From the cell containing the given text, extract its center point as [X, Y] coordinate. 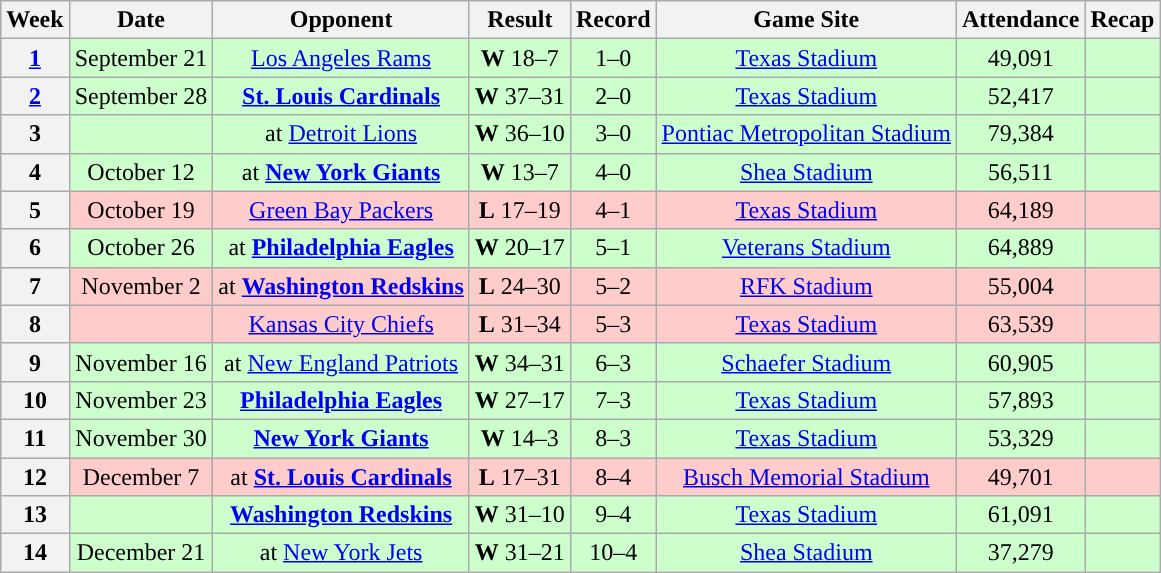
10 [35, 400]
Record [613, 20]
Los Angeles Rams [341, 58]
4–1 [613, 210]
7–3 [613, 400]
November 16 [141, 362]
Recap [1122, 20]
RFK Stadium [806, 286]
W 36–10 [520, 134]
49,701 [1020, 477]
1 [35, 58]
New York Giants [341, 438]
L 31–34 [520, 324]
13 [35, 515]
October 12 [141, 172]
October 26 [141, 248]
63,539 [1020, 324]
8–3 [613, 438]
at New York Jets [341, 553]
W 31–21 [520, 553]
Pontiac Metropolitan Stadium [806, 134]
W 27–17 [520, 400]
December 21 [141, 553]
Kansas City Chiefs [341, 324]
Veterans Stadium [806, 248]
11 [35, 438]
Game Site [806, 20]
W 37–31 [520, 96]
November 23 [141, 400]
7 [35, 286]
64,189 [1020, 210]
Busch Memorial Stadium [806, 477]
L 24–30 [520, 286]
61,091 [1020, 515]
53,329 [1020, 438]
64,889 [1020, 248]
November 2 [141, 286]
November 30 [141, 438]
5 [35, 210]
at St. Louis Cardinals [341, 477]
Green Bay Packers [341, 210]
9 [35, 362]
at Detroit Lions [341, 134]
3 [35, 134]
12 [35, 477]
Date [141, 20]
5–2 [613, 286]
at Washington Redskins [341, 286]
79,384 [1020, 134]
September 21 [141, 58]
St. Louis Cardinals [341, 96]
52,417 [1020, 96]
W 31–10 [520, 515]
W 18–7 [520, 58]
Attendance [1020, 20]
4 [35, 172]
14 [35, 553]
49,091 [1020, 58]
L 17–19 [520, 210]
4–0 [613, 172]
L 17–31 [520, 477]
60,905 [1020, 362]
6 [35, 248]
W 20–17 [520, 248]
at New York Giants [341, 172]
September 28 [141, 96]
Opponent [341, 20]
57,893 [1020, 400]
55,004 [1020, 286]
10–4 [613, 553]
December 7 [141, 477]
W 34–31 [520, 362]
6–3 [613, 362]
at Philadelphia Eagles [341, 248]
Philadelphia Eagles [341, 400]
Washington Redskins [341, 515]
2–0 [613, 96]
8–4 [613, 477]
Result [520, 20]
1–0 [613, 58]
37,279 [1020, 553]
October 19 [141, 210]
Week [35, 20]
56,511 [1020, 172]
8 [35, 324]
Schaefer Stadium [806, 362]
W 13–7 [520, 172]
5–3 [613, 324]
at New England Patriots [341, 362]
5–1 [613, 248]
W 14–3 [520, 438]
9–4 [613, 515]
3–0 [613, 134]
2 [35, 96]
